Detect which cell encompasses the target text, then output its [x, y] center coordinate. 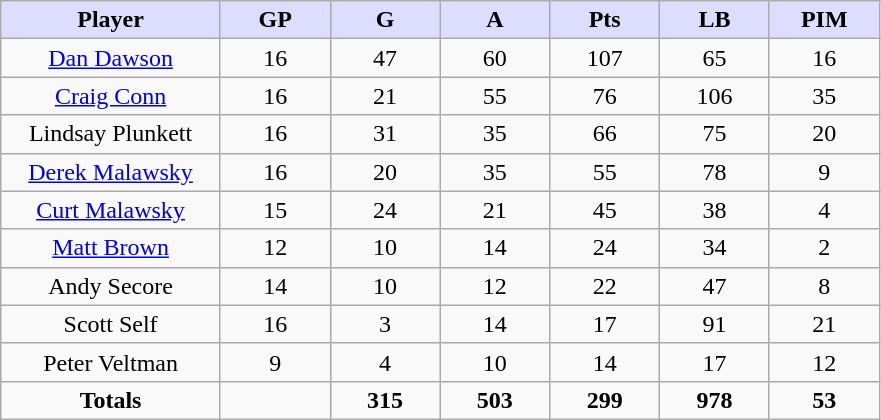
76 [605, 96]
45 [605, 210]
Andy Secore [111, 286]
315 [385, 400]
65 [715, 58]
Derek Malawsky [111, 172]
22 [605, 286]
66 [605, 134]
60 [495, 58]
38 [715, 210]
GP [275, 20]
Craig Conn [111, 96]
299 [605, 400]
PIM [824, 20]
Lindsay Plunkett [111, 134]
G [385, 20]
978 [715, 400]
Curt Malawsky [111, 210]
91 [715, 324]
8 [824, 286]
53 [824, 400]
Player [111, 20]
Scott Self [111, 324]
31 [385, 134]
503 [495, 400]
107 [605, 58]
Peter Veltman [111, 362]
34 [715, 248]
Dan Dawson [111, 58]
LB [715, 20]
Totals [111, 400]
A [495, 20]
2 [824, 248]
Matt Brown [111, 248]
3 [385, 324]
Pts [605, 20]
106 [715, 96]
15 [275, 210]
75 [715, 134]
78 [715, 172]
